Capture the cell that displays the provided text and extract its (X, Y) central coordinate. 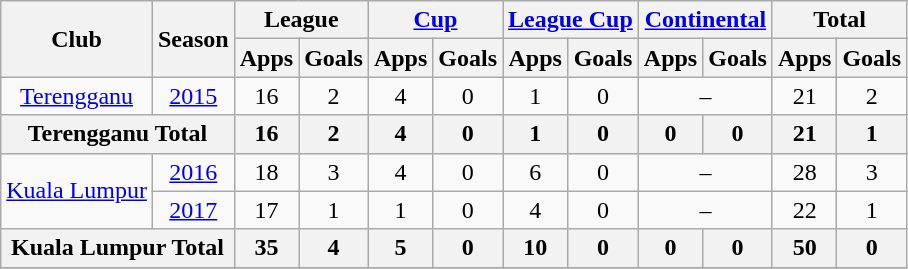
28 (804, 172)
22 (804, 210)
Terengganu Total (118, 134)
35 (266, 248)
Club (77, 39)
Kuala Lumpur Total (118, 248)
Cup (435, 20)
Continental (705, 20)
League Cup (571, 20)
2016 (193, 172)
17 (266, 210)
50 (804, 248)
Kuala Lumpur (77, 191)
Season (193, 39)
2015 (193, 96)
League (301, 20)
10 (536, 248)
Terengganu (77, 96)
5 (400, 248)
Total (839, 20)
2017 (193, 210)
18 (266, 172)
6 (536, 172)
